Capture the cell that displays the provided text and extract its [X, Y] central coordinate. 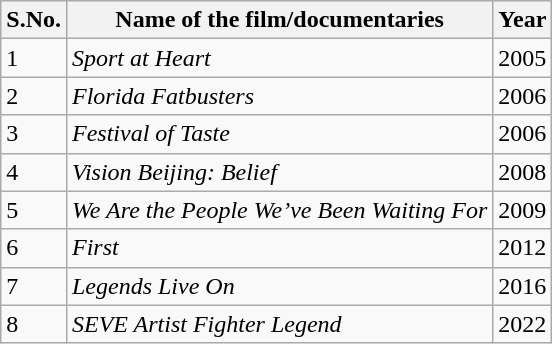
2009 [522, 210]
Name of the film/documentaries [279, 20]
Legends Live On [279, 286]
6 [34, 248]
1 [34, 58]
We Are the People We’ve Been Waiting For [279, 210]
S.No. [34, 20]
2016 [522, 286]
3 [34, 134]
Festival of Taste [279, 134]
SEVE Artist Fighter Legend [279, 324]
8 [34, 324]
7 [34, 286]
5 [34, 210]
2 [34, 96]
Florida Fatbusters [279, 96]
Vision Beijing: Belief [279, 172]
First [279, 248]
2022 [522, 324]
2008 [522, 172]
2012 [522, 248]
2005 [522, 58]
Year [522, 20]
Sport at Heart [279, 58]
4 [34, 172]
